Extract the [x, y] coordinate from the center of the cell holding the provided text.  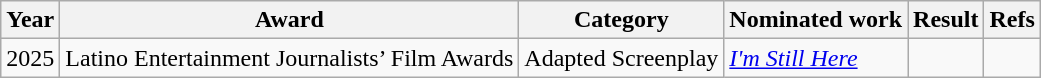
Refs [1012, 20]
Year [30, 20]
Result [946, 20]
Nominated work [816, 20]
Latino Entertainment Journalists’ Film Awards [290, 58]
Adapted Screenplay [622, 58]
2025 [30, 58]
Category [622, 20]
Award [290, 20]
I'm Still Here [816, 58]
